Determine the (X, Y) coordinate at the center of the cell enclosing the given text.  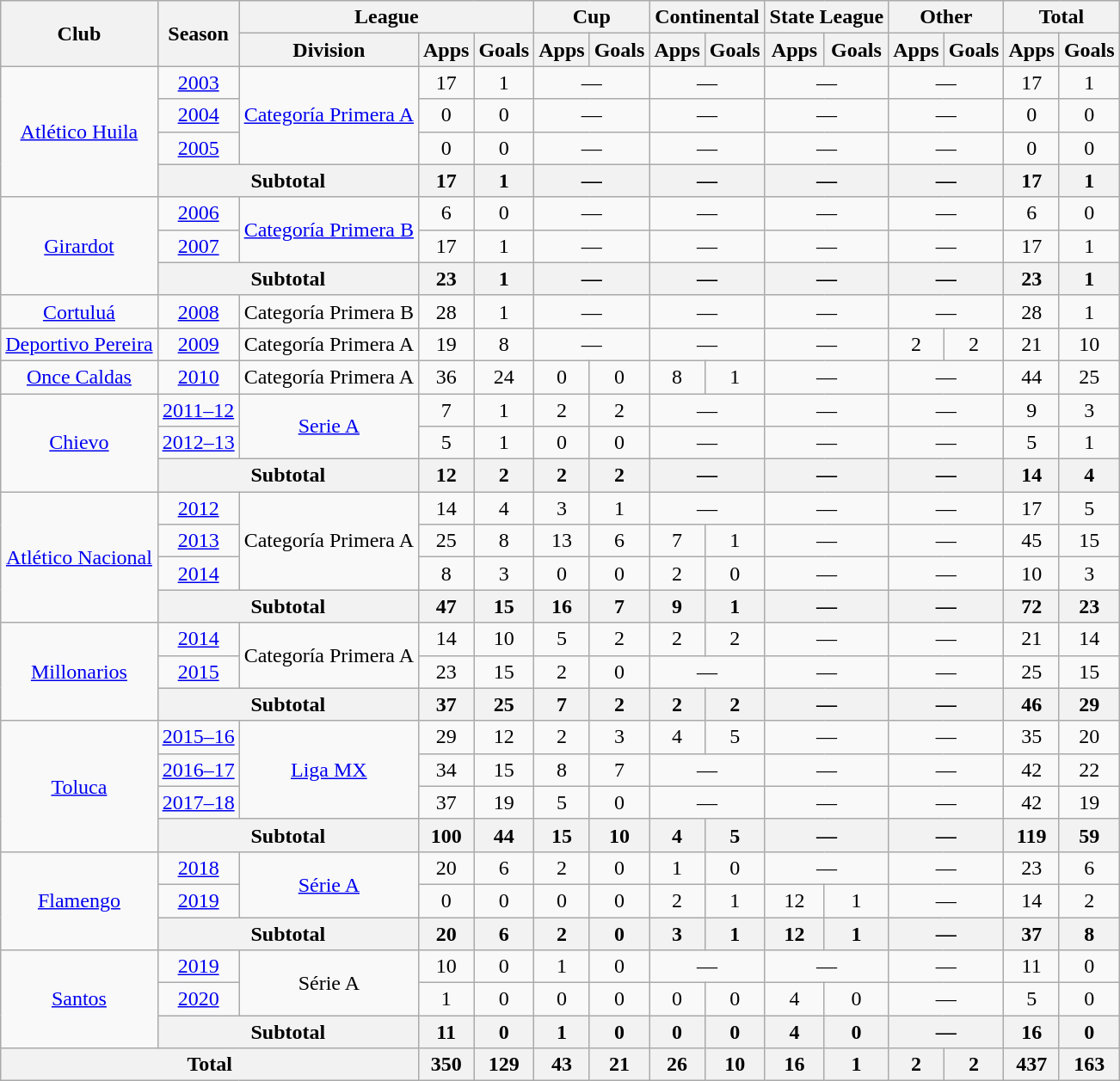
2020 (198, 999)
Toluca (79, 786)
Deportivo Pereira (79, 344)
13 (562, 541)
2010 (198, 377)
119 (1031, 835)
163 (1089, 1065)
Flamengo (79, 900)
2015–16 (198, 737)
Chievo (79, 443)
43 (562, 1065)
26 (677, 1065)
Once Caldas (79, 377)
2018 (198, 868)
Other (946, 17)
2009 (198, 344)
2007 (198, 246)
Cup (592, 17)
2005 (198, 148)
2006 (198, 213)
36 (446, 377)
2003 (198, 83)
Atlético Huila (79, 132)
League (387, 17)
35 (1031, 737)
45 (1031, 541)
Liga MX (329, 770)
2011–12 (198, 410)
Millonarios (79, 672)
24 (504, 377)
47 (446, 606)
2017–18 (198, 802)
Santos (79, 999)
2015 (198, 672)
34 (446, 770)
59 (1089, 835)
Atlético Nacional (79, 557)
100 (446, 835)
2004 (198, 115)
129 (504, 1065)
350 (446, 1065)
2012 (198, 508)
22 (1089, 770)
State League (827, 17)
437 (1031, 1065)
46 (1031, 704)
Division (329, 50)
72 (1031, 606)
2008 (198, 311)
Continental (707, 17)
2012–13 (198, 443)
Season (198, 34)
Cortuluá (79, 311)
2013 (198, 541)
Club (79, 34)
Girardot (79, 246)
Serie A (329, 427)
2016–17 (198, 770)
